Identify which cell holds the provided text, then report its (X, Y) central coordinate. 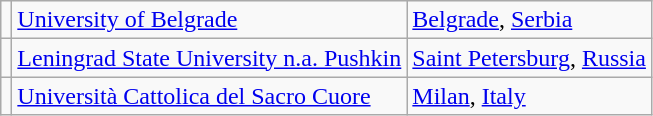
Belgrade, Serbia (530, 20)
Leningrad State University n.a. Pushkin (210, 58)
Saint Petersburg, Russia (530, 58)
Milan, Italy (530, 96)
University of Belgrade (210, 20)
Università Cattolica del Sacro Cuore (210, 96)
